Extract the [X, Y] coordinate from the center of the cell holding the provided text.  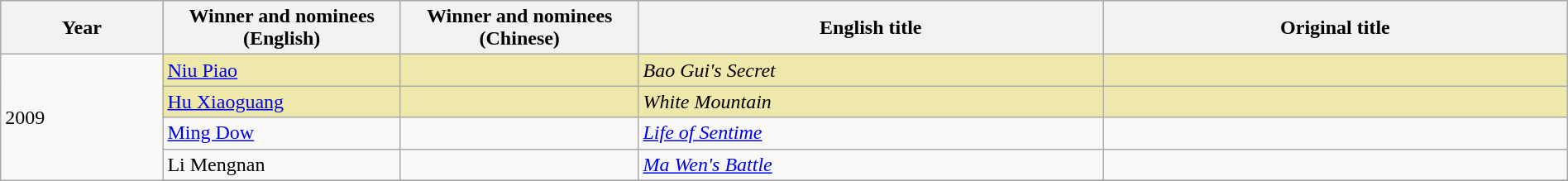
Li Mengnan [282, 164]
Life of Sentime [871, 133]
Ming Dow [282, 133]
Original title [1336, 28]
2009 [82, 117]
Year [82, 28]
Hu Xiaoguang [282, 102]
Niu Piao [282, 70]
Ma Wen's Battle [871, 164]
White Mountain [871, 102]
Bao Gui's Secret [871, 70]
Winner and nominees(Chinese) [519, 28]
English title [871, 28]
Winner and nominees(English) [282, 28]
